Identify which cell holds the provided text, then report its (X, Y) central coordinate. 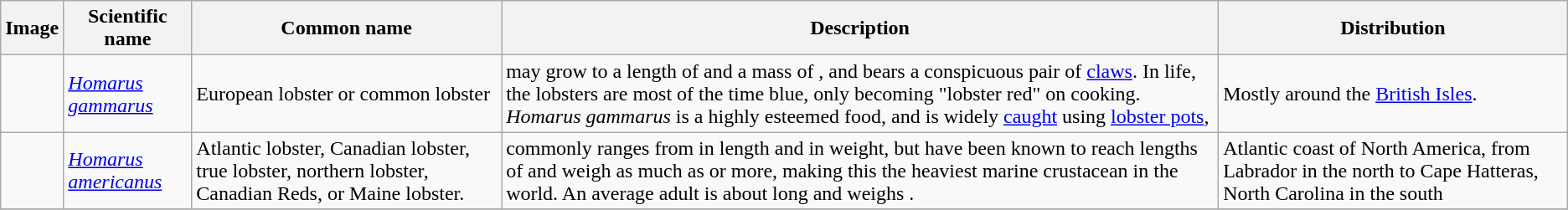
Common name (347, 28)
Atlantic lobster, Canadian lobster, true lobster, northern lobster, Canadian Reds, or Maine lobster. (347, 171)
Image (32, 28)
Mostly around the British Isles. (1394, 94)
European lobster or common lobster (347, 94)
Description (860, 28)
Homarus gammarus (127, 94)
Distribution (1394, 28)
Scientific name (127, 28)
Atlantic coast of North America, from Labrador in the north to Cape Hatteras, North Carolina in the south (1394, 171)
Homarus americanus (127, 171)
